Return [x, y] of the center of cell containing provided text 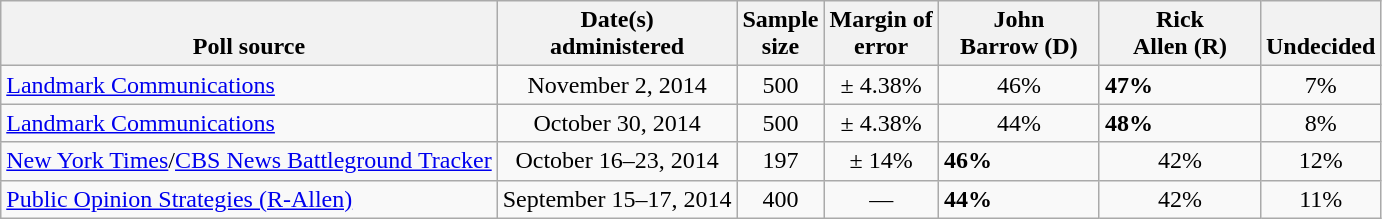
11% [1320, 199]
7% [1320, 85]
September 15–17, 2014 [617, 199]
± 14% [881, 161]
197 [780, 161]
Date(s)administered [617, 34]
Poll source [249, 34]
Margin oferror [881, 34]
New York Times/CBS News Battleground Tracker [249, 161]
— [881, 199]
8% [1320, 123]
47% [1180, 85]
Samplesize [780, 34]
JohnBarrow (D) [1018, 34]
400 [780, 199]
October 16–23, 2014 [617, 161]
48% [1180, 123]
October 30, 2014 [617, 123]
12% [1320, 161]
November 2, 2014 [617, 85]
Public Opinion Strategies (R-Allen) [249, 199]
Undecided [1320, 34]
RickAllen (R) [1180, 34]
